Find where the given text appears and provide that cell's center as [X, Y] coordinate. 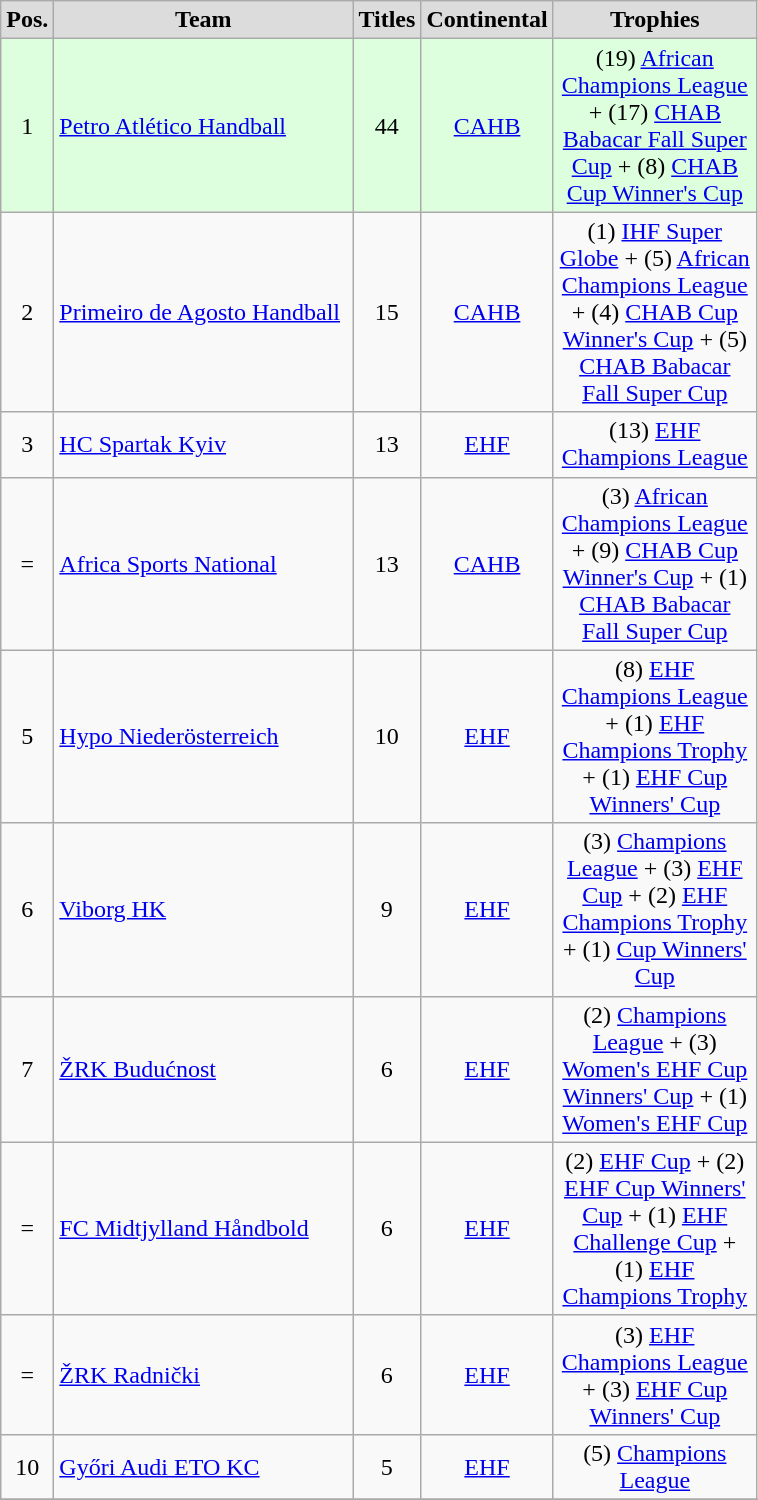
Hypo Niederösterreich [204, 736]
(2) EHF Cup + (2) EHF Cup Winners' Cup + (1) EHF Challenge Cup + (1) EHF Champions Trophy [654, 1228]
Titles [387, 20]
FC Midtjylland Håndbold [204, 1228]
(2) Champions League + (3) Women's EHF Cup Winners' Cup + (1) Women's EHF Cup [654, 1069]
Primeiro de Agosto Handball [204, 312]
44 [387, 126]
(13) EHF Champions League [654, 444]
HC Spartak Kyiv [204, 444]
3 [28, 444]
Győri Audi ETO KC [204, 1466]
2 [28, 312]
Trophies [654, 20]
Team [204, 20]
(8) EHF Champions League + (1) EHF Champions Trophy + (1) EHF Cup Winners' Cup [654, 736]
9 [387, 910]
(3) EHF Champions League + (3) EHF Cup Winners' Cup [654, 1374]
(19) African Champions League + (17) CHAB Babacar Fall Super Cup + (8) CHAB Cup Winner's Cup [654, 126]
15 [387, 312]
1 [28, 126]
Petro Atlético Handball [204, 126]
Viborg HK [204, 910]
7 [28, 1069]
(5) Champions League [654, 1466]
(3) Champions League + (3) EHF Cup + (2) EHF Champions Trophy + (1) Cup Winners' Cup [654, 910]
Continental [487, 20]
ŽRK Budućnost [204, 1069]
Africa Sports National [204, 564]
Pos. [28, 20]
(1) IHF Super Globe + (5) African Champions League + (4) CHAB Cup Winner's Cup + (5) CHAB Babacar Fall Super Cup [654, 312]
(3) African Champions League + (9) CHAB Cup Winner's Cup + (1) CHAB Babacar Fall Super Cup [654, 564]
ŽRK Radnički [204, 1374]
